Return [X, Y] of the center of cell containing provided text 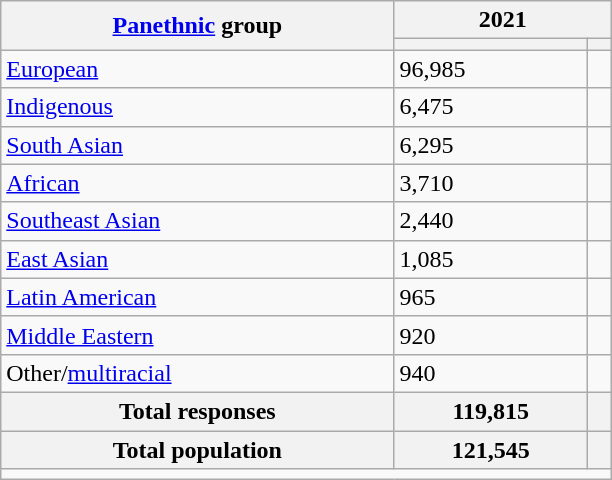
Latin American [198, 297]
South Asian [198, 145]
Total population [198, 449]
Middle Eastern [198, 335]
2,440 [491, 221]
3,710 [491, 183]
121,545 [491, 449]
965 [491, 297]
940 [491, 373]
African [198, 183]
6,295 [491, 145]
Other/multiracial [198, 373]
European [198, 69]
East Asian [198, 259]
1,085 [491, 259]
96,985 [491, 69]
920 [491, 335]
2021 [503, 20]
6,475 [491, 107]
Total responses [198, 411]
Southeast Asian [198, 221]
Indigenous [198, 107]
Panethnic group [198, 26]
119,815 [491, 411]
